Detect which cell encompasses the target text, then output its (X, Y) center coordinate. 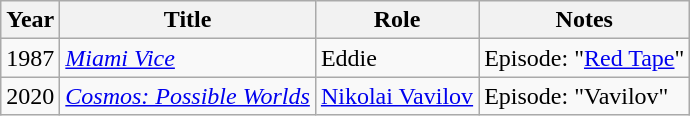
1987 (30, 58)
Cosmos: Possible Worlds (188, 96)
Miami Vice (188, 58)
Notes (584, 20)
Role (396, 20)
Year (30, 20)
Nikolai Vavilov (396, 96)
Title (188, 20)
Eddie (396, 58)
Episode: "Red Tape" (584, 58)
Episode: "Vavilov" (584, 96)
2020 (30, 96)
